Search for the cell housing the specified text and yield its [X, Y] center coordinate. 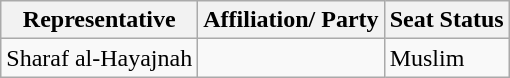
Affiliation/ Party [291, 20]
Sharaf al-Hayajnah [100, 58]
Seat Status [446, 20]
Muslim [446, 58]
Representative [100, 20]
